Return [X, Y] of the center of cell containing provided text 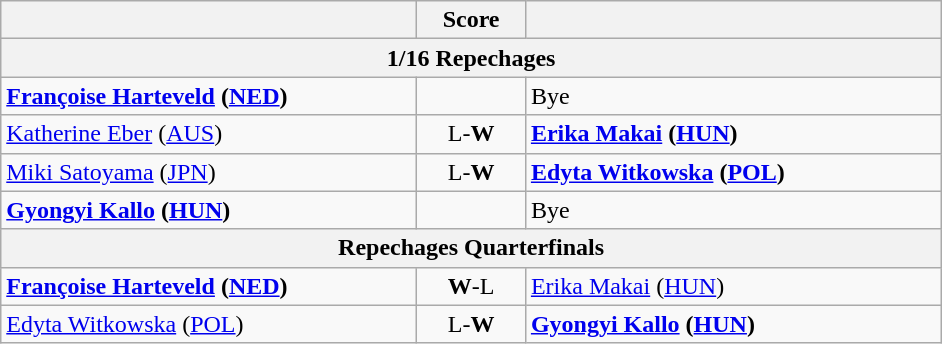
Score [472, 20]
Miki Satoyama (JPN) [209, 172]
Katherine Eber (AUS) [209, 134]
Repechages Quarterfinals [472, 248]
W-L [472, 286]
1/16 Repechages [472, 58]
